Capture the cell that displays the provided text and extract its (x, y) central coordinate. 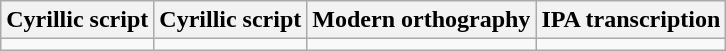
Modern orthography (422, 20)
IPA transcription (631, 20)
